Search for the cell housing the specified text and yield its (x, y) center coordinate. 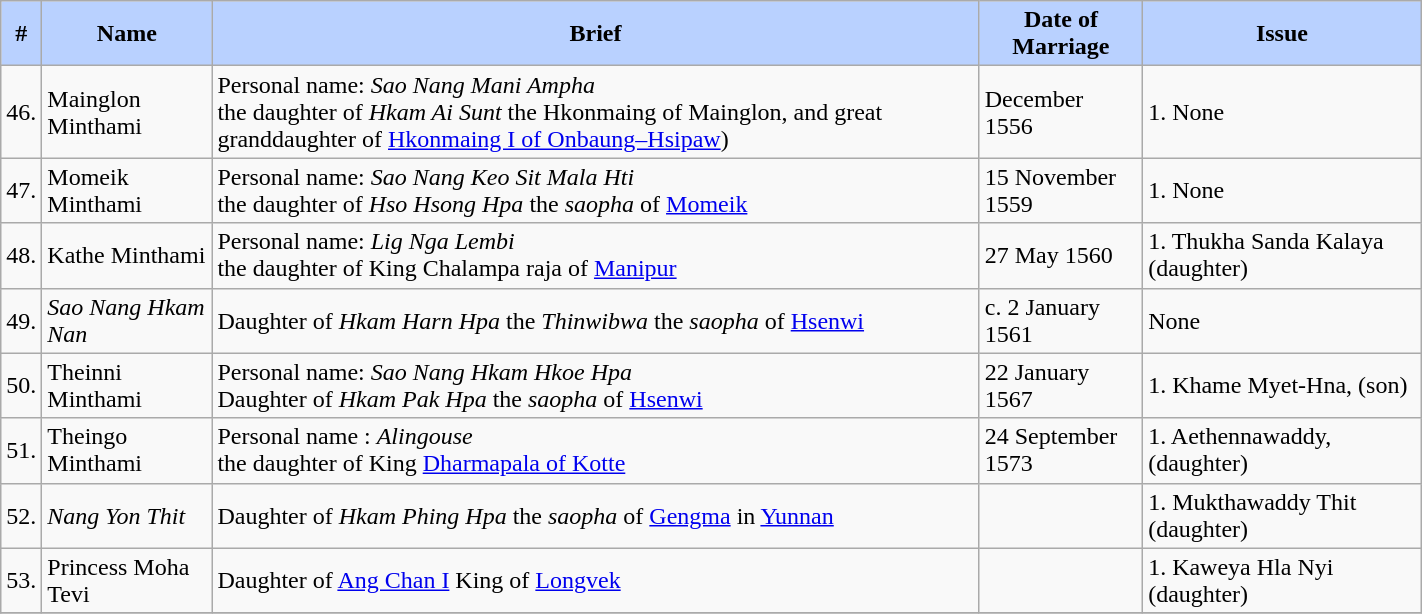
Personal name: Sao Nang Keo Sit Mala Hti the daughter of Hso Hsong Hpa the saopha of Momeik (596, 190)
Theingo Minthami (127, 450)
Issue (1282, 34)
46. (22, 112)
Momeik Minthami (127, 190)
Brief (596, 34)
Name (127, 34)
Theinni Minthami (127, 386)
48. (22, 256)
Date of Marriage (1060, 34)
Personal name: Sao Nang Mani Ampha the daughter of Hkam Ai Sunt the Hkonmaing of Mainglon, and great granddaughter of Hkonmaing I of Onbaung–Hsipaw) (596, 112)
49. (22, 320)
c. 2 January 1561 (1060, 320)
Personal name: Sao Nang Hkam Hkoe Hpa Daughter of Hkam Pak Hpa the saopha of Hsenwi (596, 386)
Daughter of Hkam Phing Hpa the saopha of Gengma in Yunnan (596, 516)
Mainglon Minthami (127, 112)
50. (22, 386)
1. Khame Myet-Hna, (son) (1282, 386)
47. (22, 190)
1. Thukha Sanda Kalaya (daughter) (1282, 256)
27 May 1560 (1060, 256)
None (1282, 320)
Personal name: Lig Nga Lembi the daughter of King Chalampa raja of Manipur (596, 256)
1. Kaweya Hla Nyi (daughter) (1282, 580)
Princess Moha Tevi (127, 580)
Nang Yon Thit (127, 516)
24 September 1573 (1060, 450)
Personal name : Alingouse the daughter of King Dharmapala of Kotte (596, 450)
Sao Nang Hkam Nan (127, 320)
15 November 1559 (1060, 190)
1. Mukthawaddy Thit (daughter) (1282, 516)
Daughter of Ang Chan I King of Longvek (596, 580)
53. (22, 580)
51. (22, 450)
22 January 1567 (1060, 386)
52. (22, 516)
December 1556 (1060, 112)
1. Aethennawaddy, (daughter) (1282, 450)
Kathe Minthami (127, 256)
Daughter of Hkam Harn Hpa the Thinwibwa the saopha of Hsenwi (596, 320)
# (22, 34)
